Detect which cell encompasses the target text, then output its (x, y) center coordinate. 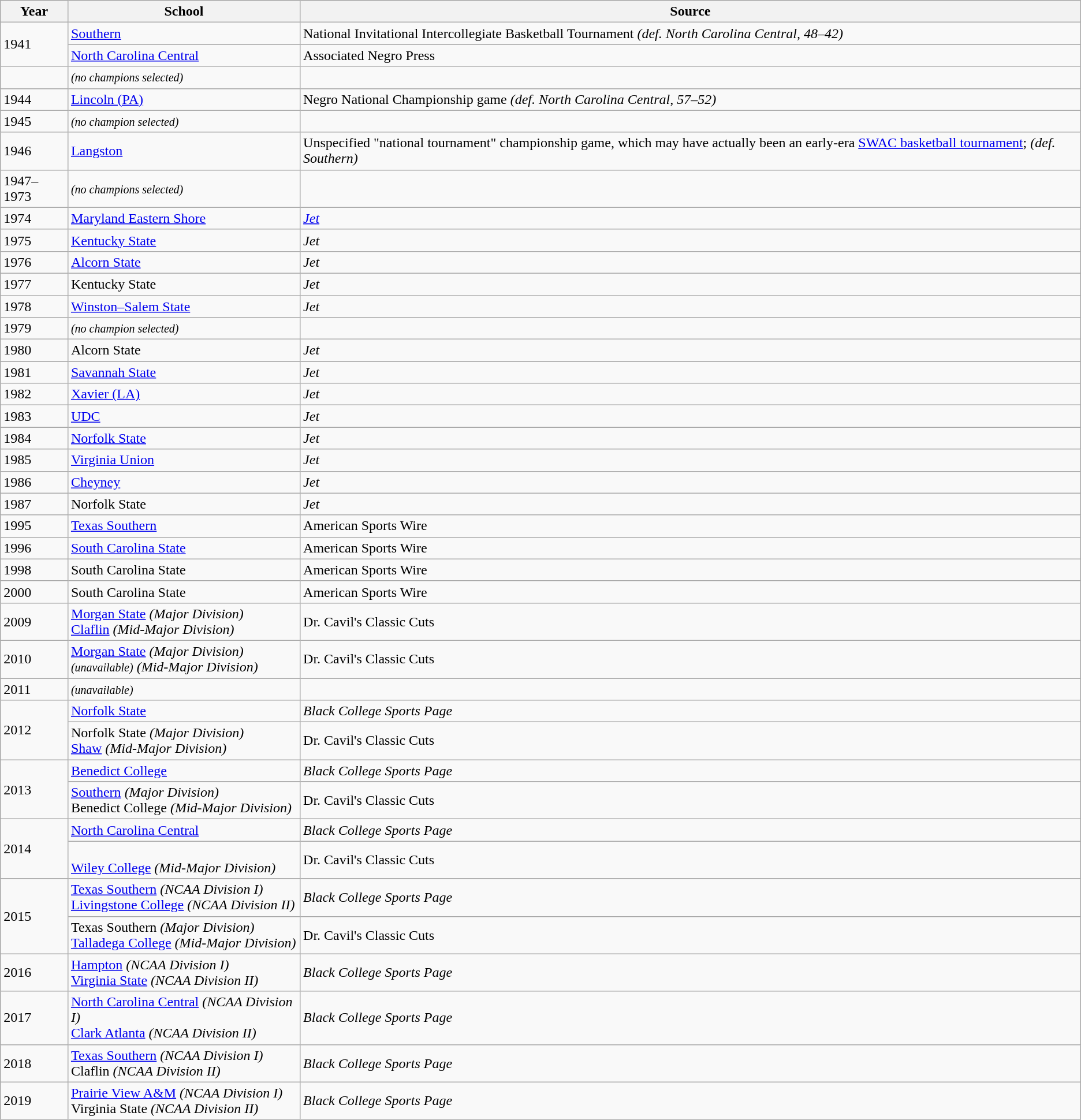
Morgan State (Major Division)Claflin (Mid-Major Division) (184, 621)
Maryland Eastern Shore (184, 218)
1980 (35, 350)
Southern (Major Division)Benedict College (Mid-Major Division) (184, 800)
2017 (35, 1018)
Texas Southern (Major Division)Talladega College (Mid-Major Division) (184, 935)
2010 (35, 659)
Southern (184, 33)
Wiley College (Mid-Major Division) (184, 860)
1975 (35, 240)
Cheyney (184, 482)
2009 (35, 621)
1977 (35, 284)
1984 (35, 438)
Unspecified "national tournament" championship game, which may have actually been an early-era SWAC basketball tournament; (def. Southern) (691, 151)
2016 (35, 972)
1995 (35, 526)
Hampton (NCAA Division I)Virginia State (NCAA Division II) (184, 972)
1985 (35, 460)
Texas Southern (NCAA Division I)Livingstone College (NCAA Division II) (184, 897)
Benedict College (184, 771)
1974 (35, 218)
Savannah State (184, 372)
2011 (35, 689)
1987 (35, 504)
1982 (35, 394)
2015 (35, 916)
2000 (35, 592)
Virginia Union (184, 460)
National Invitational Intercollegiate Basketball Tournament (def. North Carolina Central, 48–42) (691, 33)
Morgan State (Major Division)(unavailable) (Mid-Major Division) (184, 659)
Negro National Championship game (def. North Carolina Central, 57–52) (691, 99)
UDC (184, 416)
1941 (35, 44)
1983 (35, 416)
1986 (35, 482)
2013 (35, 790)
2018 (35, 1063)
1944 (35, 99)
1945 (35, 121)
Prairie View A&M (NCAA Division I)Virginia State (NCAA Division II) (184, 1100)
1998 (35, 570)
2014 (35, 849)
Lincoln (PA) (184, 99)
1946 (35, 151)
Source (691, 12)
Norfolk State (Major Division)Shaw (Mid-Major Division) (184, 741)
Associated Negro Press (691, 55)
Xavier (LA) (184, 394)
Texas Southern (184, 526)
1978 (35, 307)
1947–1973 (35, 188)
1979 (35, 328)
(unavailable) (184, 689)
Winston–Salem State (184, 307)
1981 (35, 372)
1976 (35, 262)
North Carolina Central (NCAA Division I)Clark Atlanta (NCAA Division II) (184, 1018)
Langston (184, 151)
1996 (35, 548)
2019 (35, 1100)
Texas Southern (NCAA Division I)Claflin (NCAA Division II) (184, 1063)
School (184, 12)
2012 (35, 730)
Year (35, 12)
